Locate the cell with the specified text and output its (x, y) center coordinate. 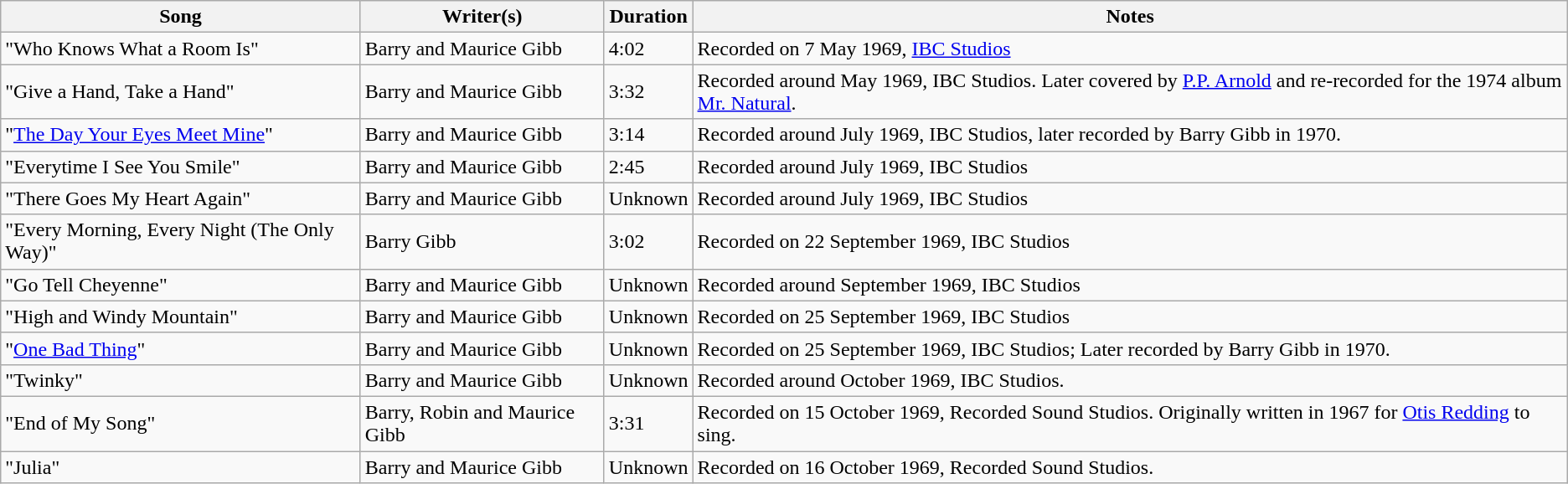
"Twinky" (181, 380)
Notes (1130, 17)
Barry, Robin and Maurice Gibb (482, 424)
"Give a Hand, Take a Hand" (181, 92)
Recorded on 25 September 1969, IBC Studios (1130, 317)
Writer(s) (482, 17)
Recorded around May 1969, IBC Studios. Later covered by P.P. Arnold and re-recorded for the 1974 album Mr. Natural. (1130, 92)
"Julia" (181, 466)
2:45 (648, 167)
"One Bad Thing" (181, 348)
Recorded on 16 October 1969, Recorded Sound Studios. (1130, 466)
Recorded on 15 October 1969, Recorded Sound Studios. Originally written in 1967 for Otis Redding to sing. (1130, 424)
"End of My Song" (181, 424)
3:32 (648, 92)
"Go Tell Cheyenne" (181, 285)
3:14 (648, 135)
Recorded on 22 September 1969, IBC Studios (1130, 241)
4:02 (648, 49)
Recorded around October 1969, IBC Studios. (1130, 380)
Recorded around September 1969, IBC Studios (1130, 285)
Recorded on 25 September 1969, IBC Studios; Later recorded by Barry Gibb in 1970. (1130, 348)
"Everytime I See You Smile" (181, 167)
"The Day Your Eyes Meet Mine" (181, 135)
"Every Morning, Every Night (The Only Way)" (181, 241)
"There Goes My Heart Again" (181, 198)
"Who Knows What a Room Is" (181, 49)
Recorded on 7 May 1969, IBC Studios (1130, 49)
Song (181, 17)
Barry Gibb (482, 241)
3:31 (648, 424)
Duration (648, 17)
"High and Windy Mountain" (181, 317)
3:02 (648, 241)
Recorded around July 1969, IBC Studios, later recorded by Barry Gibb in 1970. (1130, 135)
